For the text-containing cell, return its midpoint in [x, y] coordinate format. 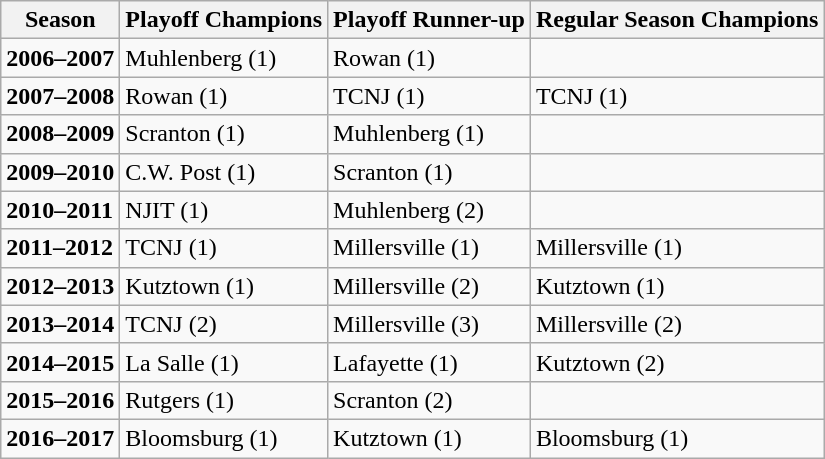
2008–2009 [60, 134]
Playoff Runner-up [430, 20]
C.W. Post (1) [224, 172]
2015–2016 [60, 400]
2013–2014 [60, 324]
Season [60, 20]
NJIT (1) [224, 210]
Regular Season Champions [676, 20]
Scranton (2) [430, 400]
Kutztown (2) [676, 362]
2014–2015 [60, 362]
Lafayette (1) [430, 362]
2009–2010 [60, 172]
Muhlenberg (2) [430, 210]
2006–2007 [60, 58]
2010–2011 [60, 210]
2012–2013 [60, 286]
Rutgers (1) [224, 400]
Playoff Champions [224, 20]
2016–2017 [60, 438]
Millersville (3) [430, 324]
TCNJ (2) [224, 324]
2011–2012 [60, 248]
La Salle (1) [224, 362]
2007–2008 [60, 96]
